Determine the (x, y) coordinate at the center of the cell enclosing the given text.  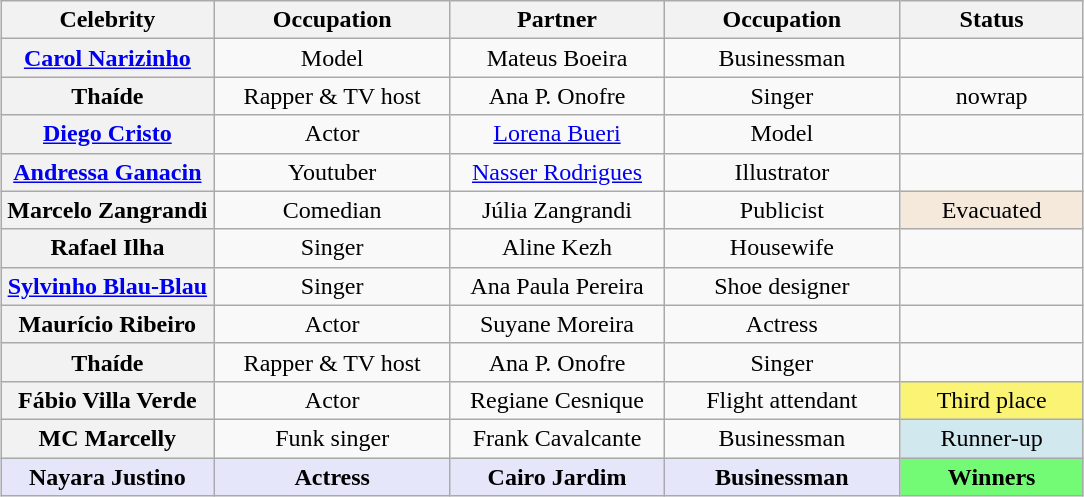
MC Marcelly (108, 438)
Júlia Zangrandi (557, 210)
Third place (992, 400)
Youtuber (332, 172)
Housewife (782, 248)
Regiane Cesnique (557, 400)
Publicist (782, 210)
Cairo Jardim (557, 477)
Flight attendant (782, 400)
Comedian (332, 210)
Runner-up (992, 438)
Fábio Villa Verde (108, 400)
Ana Paula Pereira (557, 286)
Andressa Ganacin (108, 172)
Mateus Boeira (557, 58)
Funk singer (332, 438)
Status (992, 20)
Shoe designer (782, 286)
Marcelo Zangrandi (108, 210)
Evacuated (992, 210)
Rafael Ilha (108, 248)
Sylvinho Blau-Blau (108, 286)
Lorena Bueri (557, 134)
Nasser Rodrigues (557, 172)
Carol Narizinho (108, 58)
Diego Cristo (108, 134)
Partner (557, 20)
Suyane Moreira (557, 324)
Aline Kezh (557, 248)
nowrap (992, 96)
Celebrity (108, 20)
Nayara Justino (108, 477)
Maurício Ribeiro (108, 324)
Illustrator (782, 172)
Winners (992, 477)
Frank Cavalcante (557, 438)
